Find where the given text appears and provide that cell's center as (X, Y) coordinate. 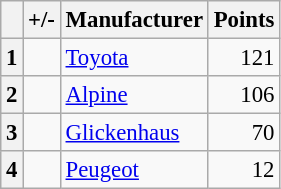
1 (12, 58)
3 (12, 133)
4 (12, 170)
121 (244, 58)
Alpine (134, 95)
Points (244, 20)
Glickenhaus (134, 133)
106 (244, 95)
Peugeot (134, 170)
+/- (42, 20)
2 (12, 95)
70 (244, 133)
12 (244, 170)
Manufacturer (134, 20)
Toyota (134, 58)
